Capture the cell that displays the provided text and extract its (x, y) central coordinate. 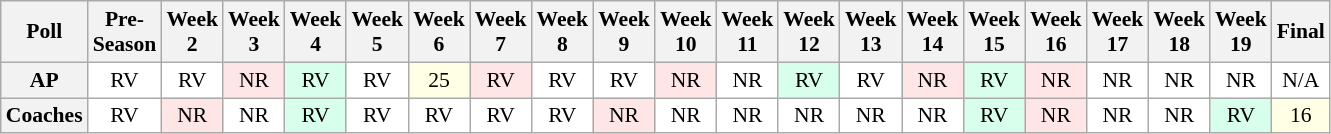
Week18 (1179, 32)
Week5 (377, 32)
Pre-Season (125, 32)
Week10 (686, 32)
Week4 (316, 32)
Week2 (192, 32)
Coaches (44, 116)
Final (1301, 32)
AP (44, 80)
Week7 (501, 32)
Week16 (1056, 32)
Week3 (254, 32)
N/A (1301, 80)
Week8 (562, 32)
Week14 (933, 32)
Week15 (994, 32)
Poll (44, 32)
16 (1301, 116)
Week11 (748, 32)
Week6 (439, 32)
25 (439, 80)
Week17 (1118, 32)
Week9 (624, 32)
Week12 (809, 32)
Week19 (1241, 32)
Week13 (871, 32)
